Find where the given text appears and provide that cell's center as [X, Y] coordinate. 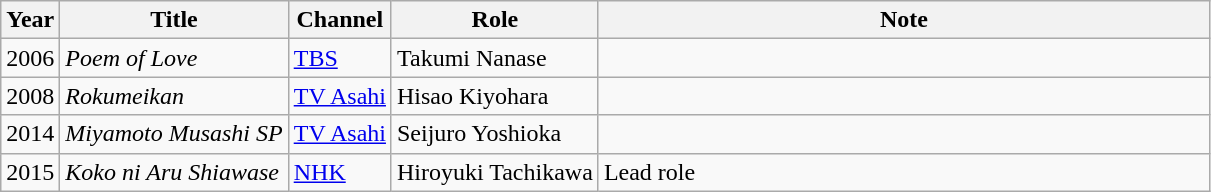
Hiroyuki Tachikawa [494, 172]
Seijuro Yoshioka [494, 134]
Hisao Kiyohara [494, 96]
2015 [30, 172]
Takumi Nanase [494, 58]
Lead role [904, 172]
2008 [30, 96]
TBS [340, 58]
Channel [340, 20]
Miyamoto Musashi SP [174, 134]
2014 [30, 134]
NHK [340, 172]
Year [30, 20]
Rokumeikan [174, 96]
Koko ni Aru Shiawase [174, 172]
Poem of Love [174, 58]
Title [174, 20]
Role [494, 20]
2006 [30, 58]
Note [904, 20]
